From the cell containing the given text, extract its center point as (X, Y) coordinate. 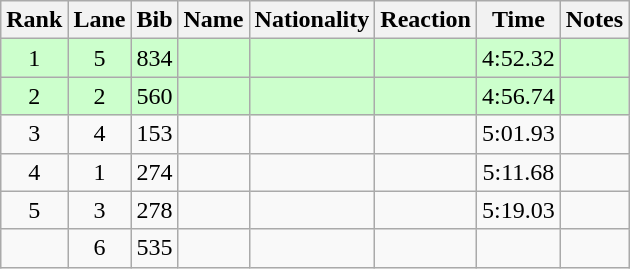
Time (519, 20)
5:19.03 (519, 210)
6 (100, 248)
Rank (34, 20)
153 (154, 134)
4:56.74 (519, 96)
535 (154, 248)
834 (154, 58)
278 (154, 210)
Notes (594, 20)
Reaction (426, 20)
4:52.32 (519, 58)
5:11.68 (519, 172)
5:01.93 (519, 134)
Nationality (312, 20)
274 (154, 172)
Lane (100, 20)
560 (154, 96)
Name (214, 20)
Bib (154, 20)
